Detect which cell encompasses the target text, then output its [X, Y] center coordinate. 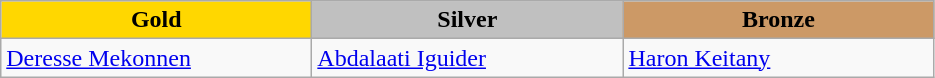
Silver [468, 20]
Deresse Mekonnen [156, 58]
Bronze [778, 20]
Abdalaati Iguider [468, 58]
Haron Keitany [778, 58]
Gold [156, 20]
